Scan for the cell matching the given text and deliver its (x, y) coordinate at center. 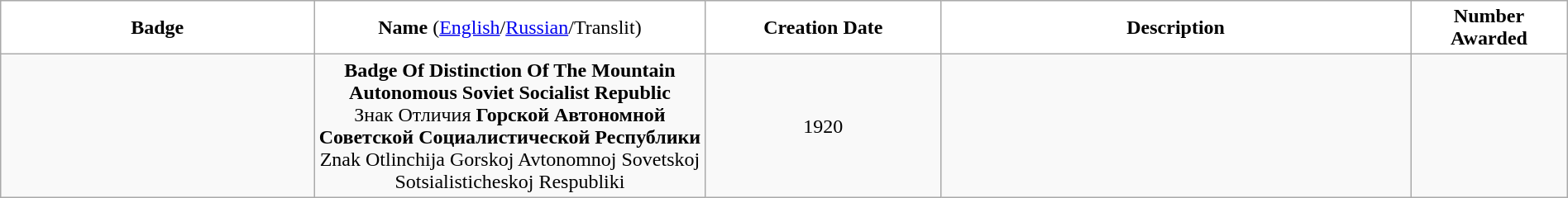
Badge (157, 28)
1920 (823, 125)
Description (1175, 28)
Name (English/Russian/Translit) (510, 28)
Number Awarded (1489, 28)
Creation Date (823, 28)
